Pinpoint the cell where the given text exists, returning its [X, Y] midpoint coordinate. 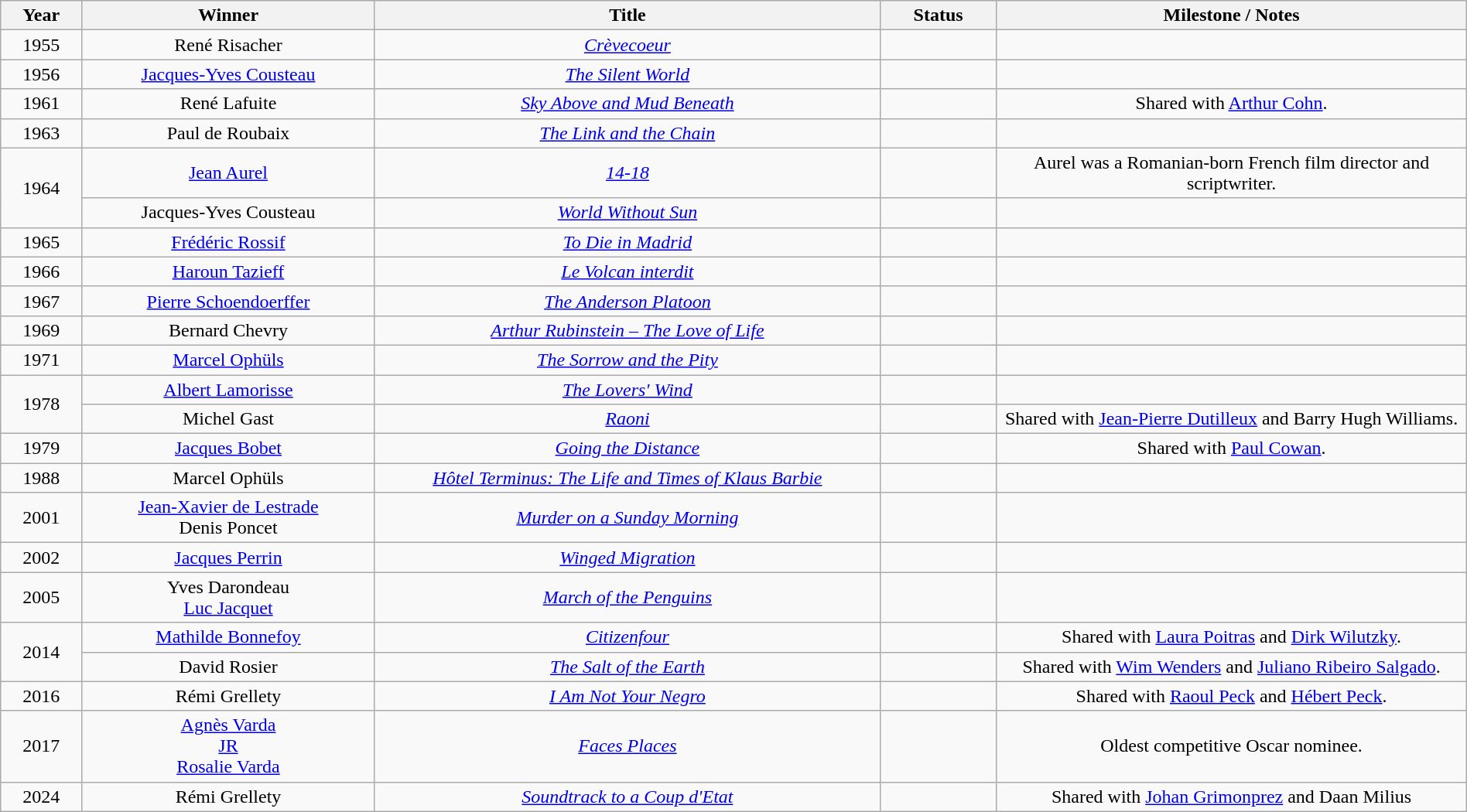
Michel Gast [229, 419]
Shared with Wim Wenders and Juliano Ribeiro Salgado. [1232, 667]
March of the Penguins [627, 597]
René Lafuite [229, 104]
Shared with Raoul Peck and Hébert Peck. [1232, 696]
1967 [42, 301]
Jacques Perrin [229, 558]
The Anderson Platoon [627, 301]
Arthur Rubinstein – The Love of Life [627, 330]
Status [938, 15]
Oldest competitive Oscar nominee. [1232, 746]
Jean Aurel [229, 173]
The Sorrow and the Pity [627, 360]
1971 [42, 360]
Albert Lamorisse [229, 389]
2016 [42, 696]
2001 [42, 518]
I Am Not Your Negro [627, 696]
World Without Sun [627, 213]
Aurel was a Romanian-born French film director and scriptwriter. [1232, 173]
René Risacher [229, 45]
Mathilde Bonnefoy [229, 637]
1966 [42, 271]
Jacques Bobet [229, 449]
Sky Above and Mud Beneath [627, 104]
1955 [42, 45]
Shared with Arthur Cohn. [1232, 104]
Winged Migration [627, 558]
Year [42, 15]
Shared with Johan Grimonprez and Daan Milius [1232, 797]
Raoni [627, 419]
Jean-Xavier de LestradeDenis Poncet [229, 518]
Faces Places [627, 746]
Pierre Schoendoerffer [229, 301]
David Rosier [229, 667]
1978 [42, 404]
The Salt of the Earth [627, 667]
Shared with Laura Poitras and Dirk Wilutzky. [1232, 637]
Le Volcan interdit [627, 271]
2002 [42, 558]
2024 [42, 797]
Paul de Roubaix [229, 133]
Haroun Tazieff [229, 271]
Soundtrack to a Coup d'Etat [627, 797]
2005 [42, 597]
1965 [42, 242]
1963 [42, 133]
Hôtel Terminus: The Life and Times of Klaus Barbie [627, 478]
Shared with Jean-Pierre Dutilleux and Barry Hugh Williams. [1232, 419]
2017 [42, 746]
Frédéric Rossif [229, 242]
Yves DarondeauLuc Jacquet [229, 597]
2014 [42, 652]
1969 [42, 330]
Crèvecoeur [627, 45]
Title [627, 15]
1988 [42, 478]
Citizenfour [627, 637]
Shared with Paul Cowan. [1232, 449]
1956 [42, 74]
Murder on a Sunday Morning [627, 518]
1979 [42, 449]
The Lovers' Wind [627, 389]
1964 [42, 187]
Bernard Chevry [229, 330]
1961 [42, 104]
Milestone / Notes [1232, 15]
14-18 [627, 173]
Agnès VardaJRRosalie Varda [229, 746]
The Silent World [627, 74]
Winner [229, 15]
Going the Distance [627, 449]
The Link and the Chain [627, 133]
To Die in Madrid [627, 242]
